Detect which cell encompasses the target text, then output its (X, Y) center coordinate. 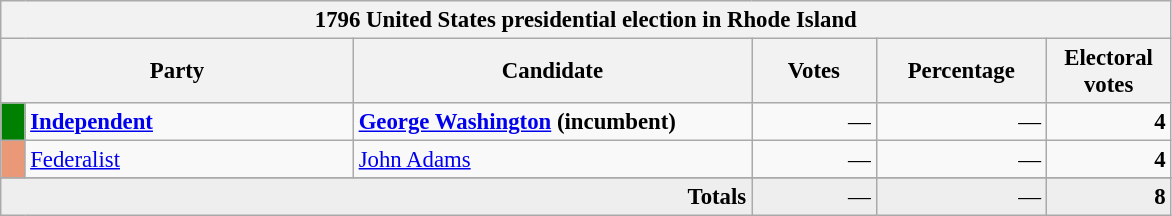
Party (178, 72)
Independent (189, 122)
George Washington (incumbent) (552, 122)
Federalist (189, 160)
Totals (376, 197)
Votes (814, 72)
1796 United States presidential election in Rhode Island (586, 20)
8 (1108, 197)
Electoral votes (1108, 72)
Candidate (552, 72)
Percentage (961, 72)
John Adams (552, 160)
